Detect which cell encompasses the target text, then output its [x, y] center coordinate. 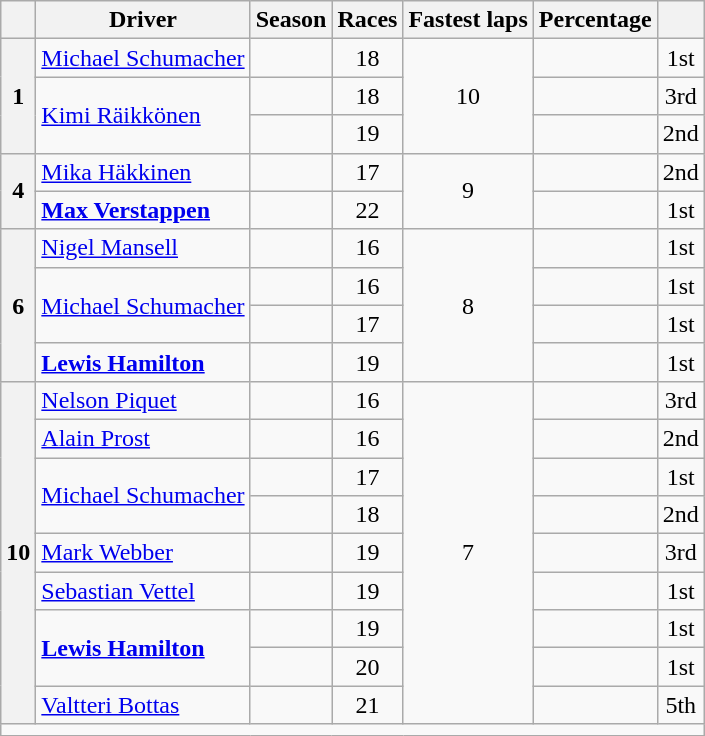
Mark Webber [143, 553]
9 [468, 191]
Kimi Räikkönen [143, 115]
1 [18, 96]
Max Verstappen [143, 210]
Nelson Piquet [143, 400]
7 [468, 552]
20 [368, 667]
Driver [143, 20]
6 [18, 305]
Season [291, 20]
4 [18, 191]
Nigel Mansell [143, 248]
21 [368, 705]
Alain Prost [143, 438]
Valtteri Bottas [143, 705]
8 [468, 305]
Percentage [595, 20]
Sebastian Vettel [143, 591]
5th [680, 705]
Mika Häkkinen [143, 172]
22 [368, 210]
Races [368, 20]
Fastest laps [468, 20]
